For the text-containing cell, return its midpoint in (x, y) coordinate format. 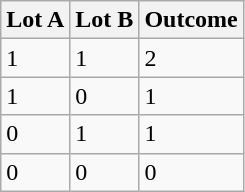
Outcome (191, 20)
Lot B (104, 20)
Lot A (36, 20)
2 (191, 58)
